Determine the [x, y] coordinate at the center of the cell enclosing the given text.  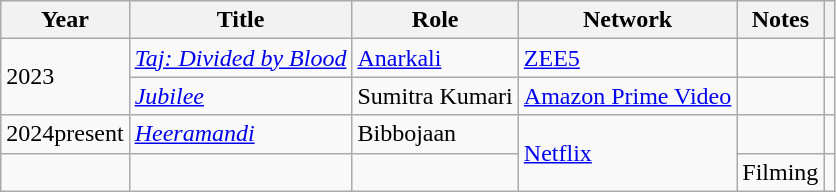
Anarkali [435, 58]
Taj: Divided by Blood [240, 58]
Notes [780, 20]
Amazon Prime Video [627, 96]
Filming [780, 172]
Heeramandi [240, 134]
2024present [65, 134]
ZEE5 [627, 58]
2023 [65, 77]
Network [627, 20]
Jubilee [240, 96]
Role [435, 20]
Year [65, 20]
Title [240, 20]
Netflix [627, 153]
Bibbojaan [435, 134]
Sumitra Kumari [435, 96]
